From the cell containing the given text, extract its center point as (X, Y) coordinate. 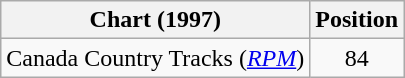
Chart (1997) (156, 20)
84 (357, 58)
Canada Country Tracks (RPM) (156, 58)
Position (357, 20)
